Return [x, y] of the center of cell containing provided text 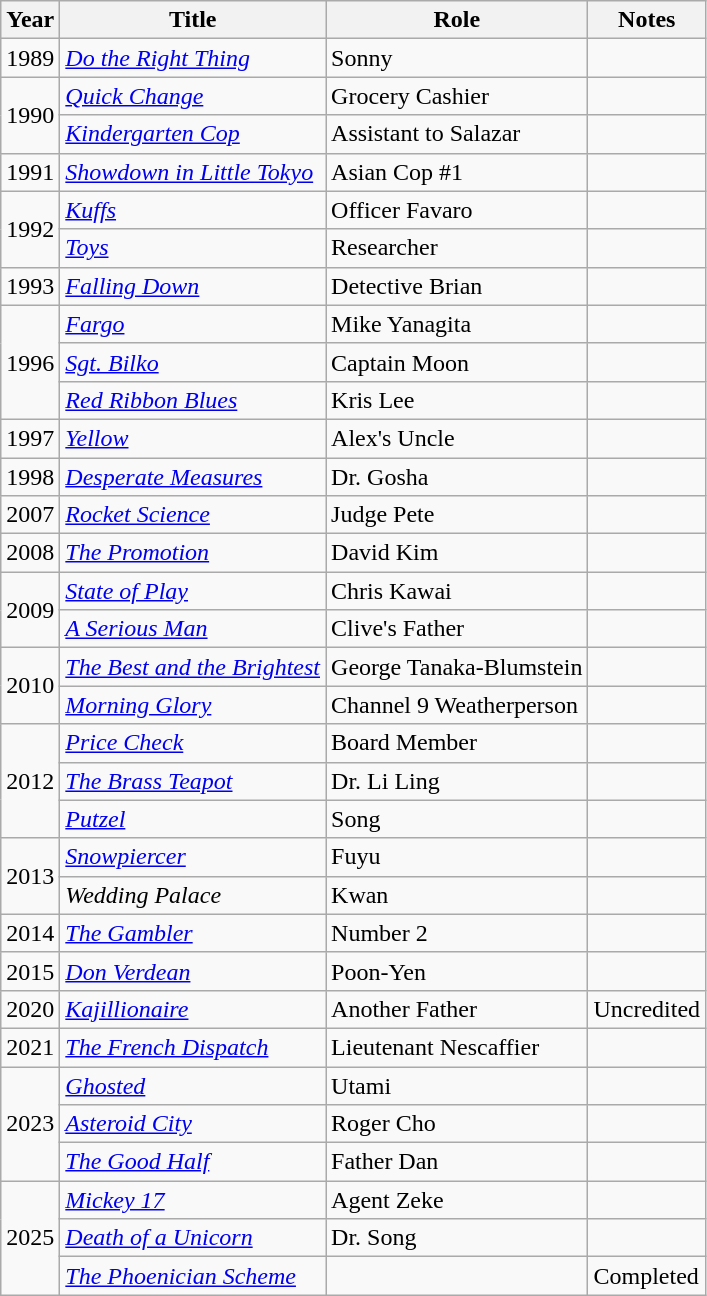
Assistant to Salazar [457, 134]
2007 [30, 515]
Quick Change [193, 96]
The Gambler [193, 933]
Song [457, 819]
David Kim [457, 553]
1990 [30, 115]
Captain Moon [457, 362]
2010 [30, 686]
2020 [30, 1009]
1997 [30, 438]
2015 [30, 971]
Kwan [457, 895]
Researcher [457, 248]
Desperate Measures [193, 477]
2014 [30, 933]
1998 [30, 477]
Dr. Gosha [457, 477]
Fuyu [457, 857]
Showdown in Little Tokyo [193, 172]
Kuffs [193, 210]
1989 [30, 58]
Sonny [457, 58]
Detective Brian [457, 286]
Notes [647, 20]
Kajillionaire [193, 1009]
Board Member [457, 743]
Toys [193, 248]
Agent Zeke [457, 1200]
Do the Right Thing [193, 58]
1992 [30, 229]
1993 [30, 286]
Falling Down [193, 286]
Yellow [193, 438]
The Promotion [193, 553]
Dr. Li Ling [457, 781]
Alex's Uncle [457, 438]
Mike Yanagita [457, 324]
Number 2 [457, 933]
Mickey 17 [193, 1200]
2023 [30, 1123]
2012 [30, 781]
2013 [30, 876]
Putzel [193, 819]
Dr. Song [457, 1238]
Morning Glory [193, 705]
Poon-Yen [457, 971]
Lieutenant Nescaffier [457, 1047]
Uncredited [647, 1009]
The Brass Teapot [193, 781]
The Best and the Brightest [193, 667]
Role [457, 20]
Clive's Father [457, 629]
Father Dan [457, 1162]
Snowpiercer [193, 857]
Wedding Palace [193, 895]
Sgt. Bilko [193, 362]
2025 [30, 1238]
Title [193, 20]
1996 [30, 362]
Another Father [457, 1009]
Death of a Unicorn [193, 1238]
Red Ribbon Blues [193, 400]
Rocket Science [193, 515]
Kindergarten Cop [193, 134]
A Serious Man [193, 629]
Channel 9 Weatherperson [457, 705]
Chris Kawai [457, 591]
Asteroid City [193, 1124]
Fargo [193, 324]
2008 [30, 553]
Grocery Cashier [457, 96]
Completed [647, 1276]
Price Check [193, 743]
Utami [457, 1085]
Year [30, 20]
Roger Cho [457, 1124]
The Phoenician Scheme [193, 1276]
The French Dispatch [193, 1047]
Officer Favaro [457, 210]
Don Verdean [193, 971]
George Tanaka-Blumstein [457, 667]
The Good Half [193, 1162]
Judge Pete [457, 515]
1991 [30, 172]
Asian Cop #1 [457, 172]
Ghosted [193, 1085]
2009 [30, 610]
Kris Lee [457, 400]
2021 [30, 1047]
State of Play [193, 591]
